From the cell containing the given text, extract its center point as [X, Y] coordinate. 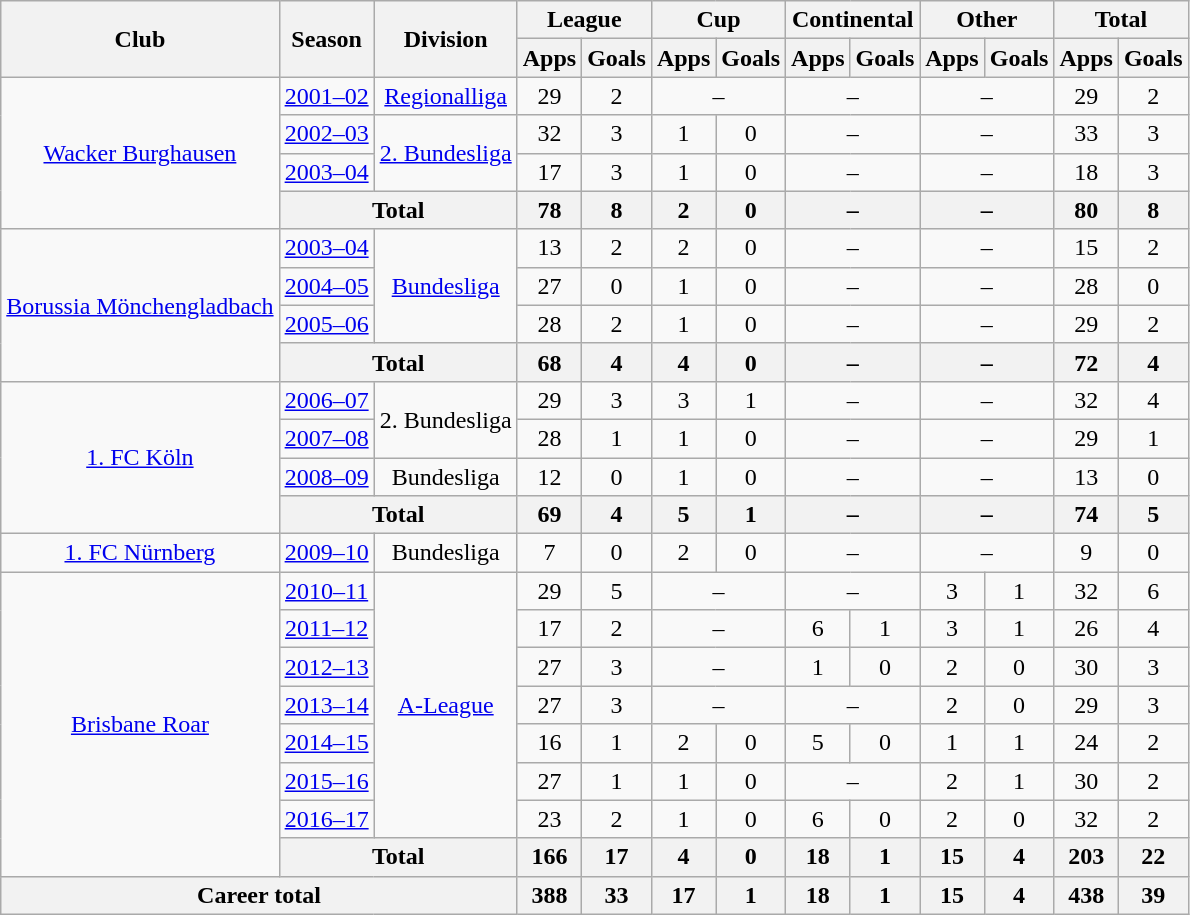
22 [1153, 857]
1. FC Köln [140, 457]
68 [549, 362]
2012–13 [326, 667]
1. FC Nürnberg [140, 553]
2004–05 [326, 286]
2009–10 [326, 553]
Career total [259, 895]
24 [1086, 743]
2013–14 [326, 705]
2001–02 [326, 96]
80 [1086, 210]
2010–11 [326, 591]
39 [1153, 895]
Season [326, 39]
7 [549, 553]
72 [1086, 362]
203 [1086, 857]
438 [1086, 895]
166 [549, 857]
2002–03 [326, 134]
23 [549, 819]
Regionalliga [446, 96]
2016–17 [326, 819]
2015–16 [326, 781]
2011–12 [326, 629]
Continental [853, 20]
Other [987, 20]
Club [140, 39]
2005–06 [326, 324]
69 [549, 515]
2006–07 [326, 400]
2014–15 [326, 743]
78 [549, 210]
League [584, 20]
A-League [446, 705]
Wacker Burghausen [140, 153]
Division [446, 39]
9 [1086, 553]
388 [549, 895]
2007–08 [326, 438]
74 [1086, 515]
Brisbane Roar [140, 724]
2008–09 [326, 477]
26 [1086, 629]
Cup [718, 20]
16 [549, 743]
12 [549, 477]
Borussia Mönchengladbach [140, 305]
